Find where the given text appears and provide that cell's center as [X, Y] coordinate. 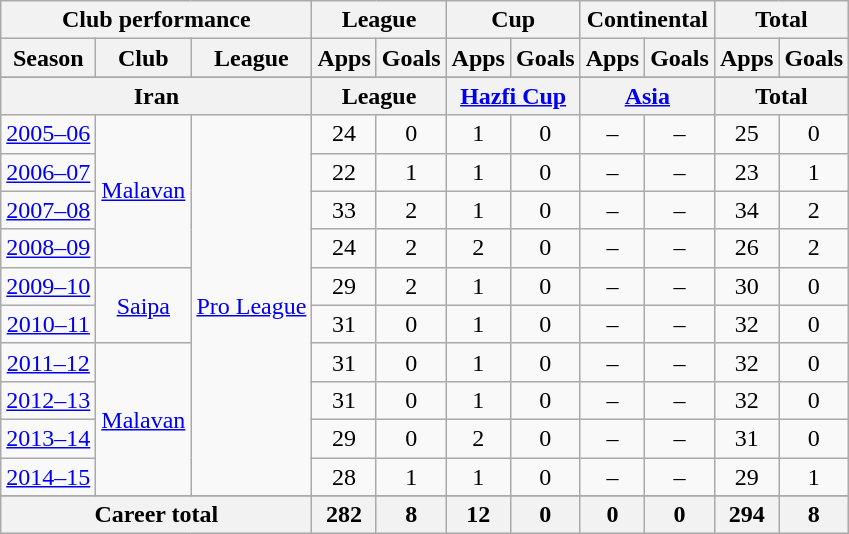
Saipa [144, 305]
2006–07 [48, 172]
Cup [513, 20]
25 [746, 134]
28 [344, 477]
34 [746, 210]
2009–10 [48, 286]
22 [344, 172]
Club [144, 58]
Season [48, 58]
12 [478, 515]
282 [344, 515]
Pro League [252, 306]
2010–11 [48, 324]
33 [344, 210]
Club performance [156, 20]
Asia [647, 96]
30 [746, 286]
Iran [156, 96]
23 [746, 172]
294 [746, 515]
Continental [647, 20]
2012–13 [48, 400]
26 [746, 248]
2005–06 [48, 134]
2011–12 [48, 362]
Career total [156, 515]
2008–09 [48, 248]
2013–14 [48, 438]
Hazfi Cup [513, 96]
2014–15 [48, 477]
2007–08 [48, 210]
